Extract the [x, y] coordinate from the center of the cell holding the provided text.  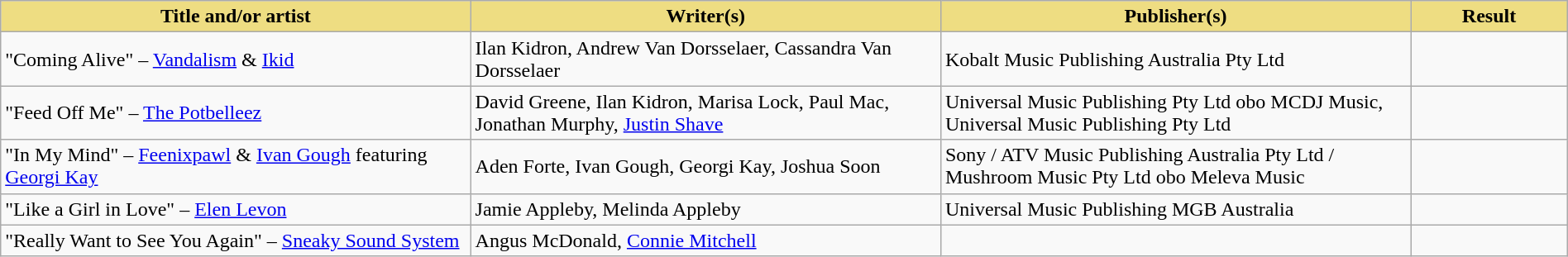
"In My Mind" – Feenixpawl & Ivan Gough featuring Georgi Kay [236, 167]
Writer(s) [705, 17]
"Feed Off Me" – The Potbelleez [236, 112]
Angus McDonald, Connie Mitchell [705, 240]
"Coming Alive" – Vandalism & Ikid [236, 59]
Ilan Kidron, Andrew Van Dorsselaer, Cassandra Van Dorsselaer [705, 59]
Kobalt Music Publishing Australia Pty Ltd [1175, 59]
Publisher(s) [1175, 17]
"Like a Girl in Love" – Elen Levon [236, 209]
David Greene, Ilan Kidron, Marisa Lock, Paul Mac, Jonathan Murphy, Justin Shave [705, 112]
Sony / ATV Music Publishing Australia Pty Ltd / Mushroom Music Pty Ltd obo Meleva Music [1175, 167]
Universal Music Publishing Pty Ltd obo MCDJ Music, Universal Music Publishing Pty Ltd [1175, 112]
Result [1489, 17]
Universal Music Publishing MGB Australia [1175, 209]
Title and/or artist [236, 17]
Aden Forte, Ivan Gough, Georgi Kay, Joshua Soon [705, 167]
Jamie Appleby, Melinda Appleby [705, 209]
"Really Want to See You Again" – Sneaky Sound System [236, 240]
